Find where the given text appears and provide that cell's center as [x, y] coordinate. 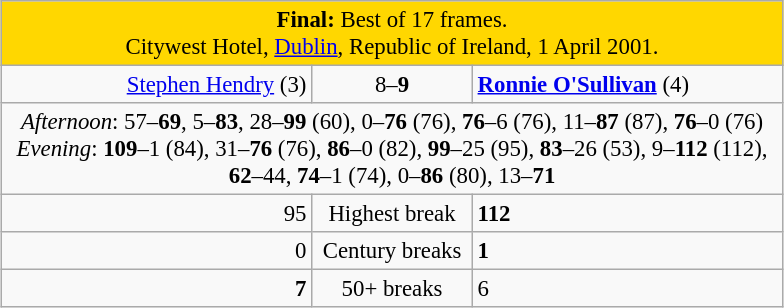
50+ breaks [392, 289]
Final: Best of 17 frames.Citywest Hotel, Dublin, Republic of Ireland, 1 April 2001. [392, 34]
Ronnie O'Sullivan (4) [628, 85]
Century breaks [392, 251]
Highest break [392, 214]
8–9 [392, 85]
0 [156, 251]
1 [628, 251]
6 [628, 289]
7 [156, 289]
Stephen Hendry (3) [156, 85]
95 [156, 214]
112 [628, 214]
